Identify which cell holds the provided text, then report its [x, y] central coordinate. 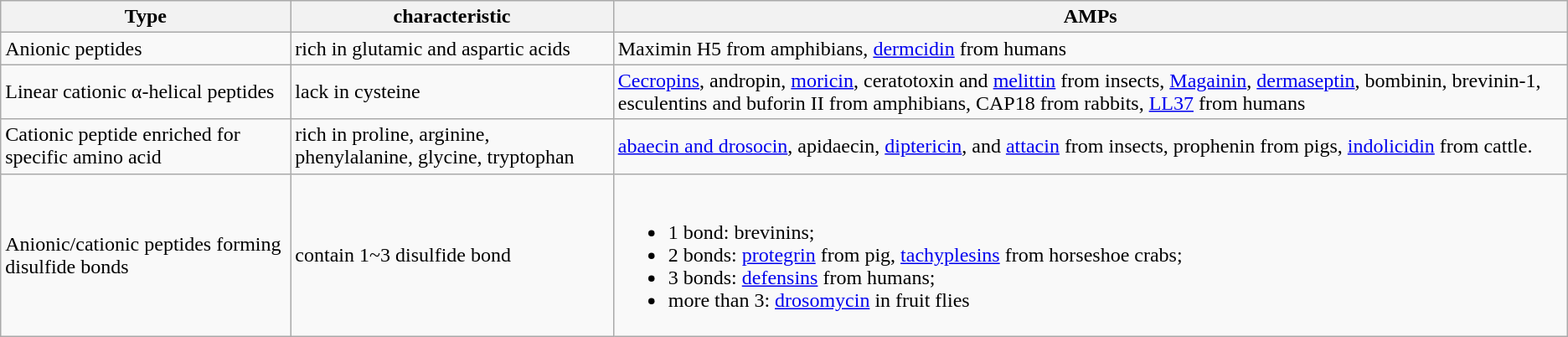
characteristic [452, 17]
AMPs [1091, 17]
Anionic/cationic peptides forming disulfide bonds [146, 255]
rich in proline, arginine, phenylalanine, glycine, tryptophan [452, 146]
rich in glutamic and aspartic acids [452, 49]
Type [146, 17]
contain 1~3 disulfide bond [452, 255]
lack in cysteine [452, 92]
Cationic peptide enriched for specific amino acid [146, 146]
Anionic peptides [146, 49]
Linear cationic α-helical peptides [146, 92]
Maximin H5 from amphibians, dermcidin from humans [1091, 49]
abaecin and drosocin, apidaecin, diptericin, and attacin from insects, prophenin from pigs, indolicidin from cattle. [1091, 146]
